Detect which cell encompasses the target text, then output its (X, Y) center coordinate. 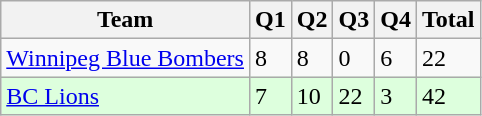
6 (396, 58)
3 (396, 96)
10 (312, 96)
Total (448, 20)
Q2 (312, 20)
Q1 (270, 20)
0 (354, 58)
BC Lions (126, 96)
7 (270, 96)
42 (448, 96)
Q3 (354, 20)
Q4 (396, 20)
Team (126, 20)
Winnipeg Blue Bombers (126, 58)
